For the text-containing cell, return its midpoint in (x, y) coordinate format. 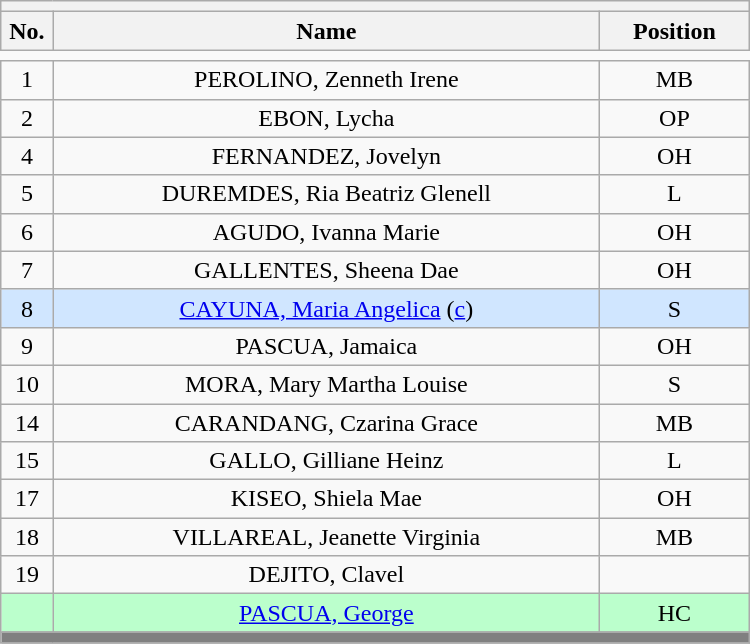
17 (27, 499)
FERNANDEZ, Jovelyn (326, 156)
MORA, Mary Martha Louise (326, 384)
19 (27, 575)
1 (27, 80)
5 (27, 194)
PEROLINO, Zenneth Irene (326, 80)
AGUDO, Ivanna Marie (326, 232)
18 (27, 537)
EBON, Lycha (326, 118)
15 (27, 461)
7 (27, 270)
DUREMDES, Ria Beatriz Glenell (326, 194)
6 (27, 232)
No. (27, 31)
PASCUA, George (326, 613)
CAYUNA, Maria Angelica (c) (326, 308)
GALLENTES, Sheena Dae (326, 270)
4 (27, 156)
9 (27, 346)
Position (675, 31)
OP (675, 118)
KISEO, Shiela Mae (326, 499)
Name (326, 31)
10 (27, 384)
GALLO, Gilliane Heinz (326, 461)
HC (675, 613)
CARANDANG, Czarina Grace (326, 423)
8 (27, 308)
14 (27, 423)
VILLAREAL, Jeanette Virginia (326, 537)
DEJITO, Clavel (326, 575)
PASCUA, Jamaica (326, 346)
2 (27, 118)
